Search for the cell housing the specified text and yield its (X, Y) center coordinate. 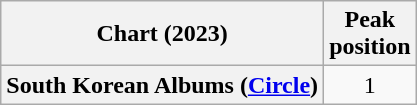
1 (370, 85)
Peakposition (370, 34)
South Korean Albums (Circle) (162, 85)
Chart (2023) (162, 34)
